Return (X, Y) of the center of cell containing provided text 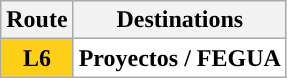
L6 (37, 58)
Destinations (180, 20)
Proyectos / FEGUA (180, 58)
Route (37, 20)
